Pinpoint the cell where the given text exists, returning its (X, Y) midpoint coordinate. 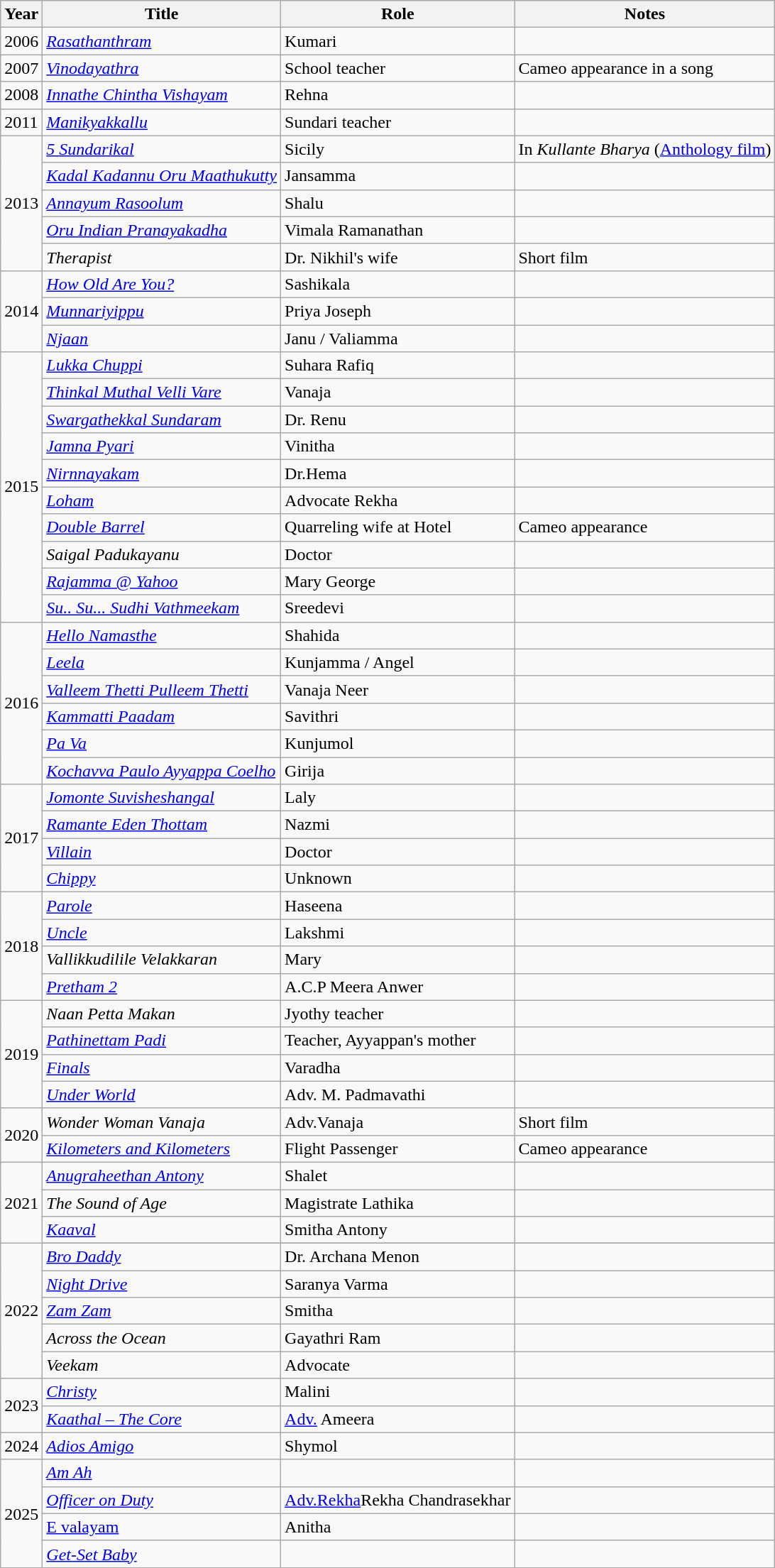
2006 (21, 41)
Flight Passenger (397, 1148)
Manikyakkallu (162, 122)
5 Sundarikal (162, 149)
A.C.P Meera Anwer (397, 987)
Mary (397, 960)
Haseena (397, 906)
Pretham 2 (162, 987)
Loham (162, 500)
Annayum Rasoolum (162, 203)
Kaaval (162, 1230)
Sicily (397, 149)
Dr. Nikhil's wife (397, 257)
Oru Indian Pranayakadha (162, 230)
Across the Ocean (162, 1338)
Uncle (162, 933)
Swargathekkal Sundaram (162, 420)
Girija (397, 770)
Suhara Rafiq (397, 366)
2014 (21, 311)
Officer on Duty (162, 1500)
How Old Are You? (162, 284)
Anugraheethan Antony (162, 1175)
Innathe Chintha Vishayam (162, 95)
Zam Zam (162, 1311)
Rajamma @ Yahoo (162, 581)
Sreedevi (397, 608)
Dr. Renu (397, 420)
Leela (162, 662)
Munnariyippu (162, 311)
Advocate (397, 1365)
2024 (21, 1446)
Unknown (397, 879)
Smitha Antony (397, 1230)
Kadal Kadannu Oru Maathukutty (162, 176)
Nirnnayakam (162, 473)
Shymol (397, 1446)
Adv. Ameera (397, 1419)
Lukka Chuppi (162, 366)
Wonder Woman Vanaja (162, 1122)
Jomonte Suvisheshangal (162, 798)
Notes (644, 14)
2023 (21, 1405)
Smitha (397, 1311)
Kammatti Paadam (162, 716)
Vanaja Neer (397, 689)
Shahida (397, 635)
In Kullante Bharya (Anthology film) (644, 149)
Kunjamma / Angel (397, 662)
Savithri (397, 716)
Pathinettam Padi (162, 1041)
Quarreling wife at Hotel (397, 527)
Under World (162, 1095)
Title (162, 14)
Dr. Archana Menon (397, 1257)
Kilometers and Kilometers (162, 1148)
Sashikala (397, 284)
Get-Set Baby (162, 1554)
Saranya Varma (397, 1284)
Night Drive (162, 1284)
E valayam (162, 1527)
Villain (162, 852)
Kaathal – The Core (162, 1419)
Saigal Padukayanu (162, 554)
Vallikkudilile Velakkaran (162, 960)
2007 (21, 68)
Sundari teacher (397, 122)
Priya Joseph (397, 311)
2025 (21, 1513)
Role (397, 14)
Janu / Valiamma (397, 339)
Advocate Rekha (397, 500)
Gayathri Ram (397, 1338)
Dr.Hema (397, 473)
2015 (21, 487)
Jamna Pyari (162, 446)
Nazmi (397, 825)
Cameo appearance in a song (644, 68)
2017 (21, 838)
Kunjumol (397, 743)
Valleem Thetti Pulleem Thetti (162, 689)
Thinkal Muthal Velli Vare (162, 393)
Hello Namasthe (162, 635)
Adv.Vanaja (397, 1122)
Jyothy teacher (397, 1014)
2020 (21, 1135)
Adv. M. Padmavathi (397, 1095)
Finals (162, 1068)
Christy (162, 1392)
Malini (397, 1392)
Kochavva Paulo Ayyappa Coelho (162, 770)
Am Ah (162, 1473)
Kumari (397, 41)
Jansamma (397, 176)
Shalu (397, 203)
Vinodayathra (162, 68)
Parole (162, 906)
Shalet (397, 1175)
Pa Va (162, 743)
Ramante Eden Thottam (162, 825)
The Sound of Age (162, 1203)
Varadha (397, 1068)
Year (21, 14)
Rasathanthram (162, 41)
Chippy (162, 879)
2019 (21, 1054)
Naan Petta Makan (162, 1014)
Laly (397, 798)
2011 (21, 122)
2013 (21, 203)
Veekam (162, 1365)
Adv.RekhaRekha Chandrasekhar (397, 1500)
Adios Amigo (162, 1446)
Su.. Su... Sudhi Vathmeekam (162, 608)
Mary George (397, 581)
Vinitha (397, 446)
Teacher, Ayyappan's mother (397, 1041)
Anitha (397, 1527)
2021 (21, 1202)
Double Barrel (162, 527)
2022 (21, 1311)
Lakshmi (397, 933)
Therapist (162, 257)
Bro Daddy (162, 1257)
Njaan (162, 339)
Vimala Ramanathan (397, 230)
Rehna (397, 95)
2016 (21, 703)
Magistrate Lathika (397, 1203)
School teacher (397, 68)
Vanaja (397, 393)
2008 (21, 95)
2018 (21, 946)
